Search for the cell housing the specified text and yield its (x, y) center coordinate. 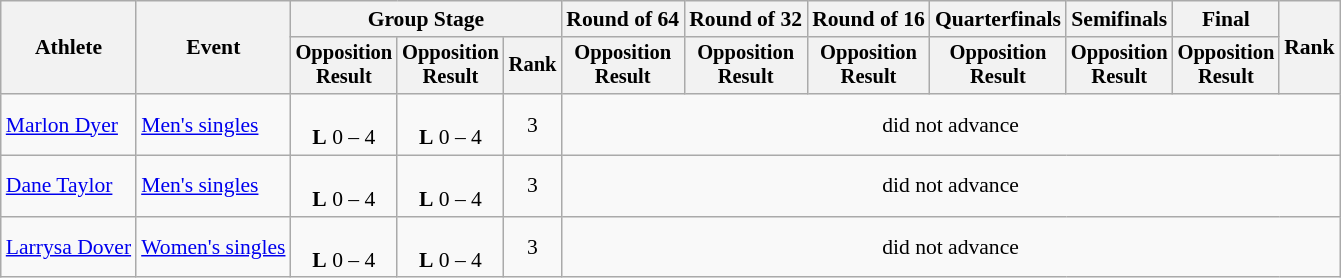
Women's singles (213, 248)
Round of 64 (622, 19)
Group Stage (426, 19)
Marlon Dyer (68, 124)
Round of 32 (746, 19)
Final (1226, 19)
Round of 16 (868, 19)
Athlete (68, 48)
Larrysa Dover (68, 248)
Quarterfinals (998, 19)
Dane Taylor (68, 186)
Semifinals (1120, 19)
Event (213, 48)
